Determine the [x, y] coordinate at the center of the cell enclosing the given text.  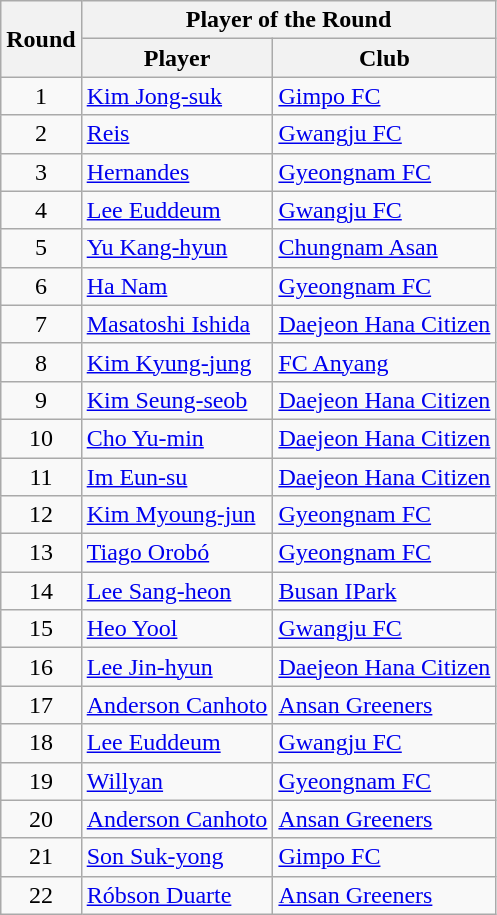
10 [41, 438]
FC Anyang [384, 362]
Masatoshi Ishida [177, 324]
20 [41, 819]
16 [41, 667]
Ha Nam [177, 286]
Lee Jin-hyun [177, 667]
Kim Kyung-jung [177, 362]
Cho Yu-min [177, 438]
Hernandes [177, 172]
Willyan [177, 781]
Player [177, 58]
6 [41, 286]
Tiago Orobó [177, 553]
Chungnam Asan [384, 248]
Kim Jong-suk [177, 96]
Son Suk-yong [177, 857]
19 [41, 781]
22 [41, 895]
Player of the Round [288, 20]
8 [41, 362]
2 [41, 134]
21 [41, 857]
Róbson Duarte [177, 895]
18 [41, 743]
4 [41, 210]
Im Eun-su [177, 477]
5 [41, 248]
17 [41, 705]
12 [41, 515]
9 [41, 400]
Reis [177, 134]
Kim Myoung-jun [177, 515]
15 [41, 629]
3 [41, 172]
Yu Kang-hyun [177, 248]
Kim Seung-seob [177, 400]
Heo Yool [177, 629]
1 [41, 96]
Club [384, 58]
Busan IPark [384, 591]
13 [41, 553]
7 [41, 324]
14 [41, 591]
Round [41, 39]
11 [41, 477]
Lee Sang-heon [177, 591]
